Determine the (x, y) coordinate at the center of the cell enclosing the given text.  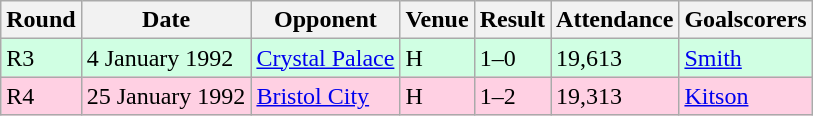
19,613 (615, 58)
Goalscorers (746, 20)
Round (41, 20)
Venue (437, 20)
Result (512, 20)
R4 (41, 96)
R3 (41, 58)
25 January 1992 (166, 96)
Opponent (326, 20)
1–2 (512, 96)
19,313 (615, 96)
Bristol City (326, 96)
Smith (746, 58)
4 January 1992 (166, 58)
1–0 (512, 58)
Attendance (615, 20)
Crystal Palace (326, 58)
Kitson (746, 96)
Date (166, 20)
